Return the [X, Y] coordinate for the center point of the cell that contains the specified text.  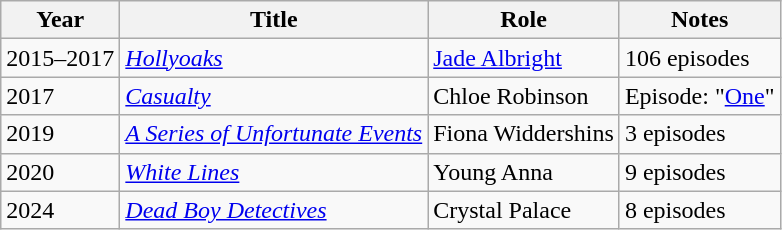
Crystal Palace [524, 210]
Year [60, 20]
A Series of Unfortunate Events [274, 134]
White Lines [274, 172]
Casualty [274, 96]
Fiona Widdershins [524, 134]
Young Anna [524, 172]
Title [274, 20]
3 episodes [700, 134]
2015–2017 [60, 58]
106 episodes [700, 58]
9 episodes [700, 172]
Chloe Robinson [524, 96]
2024 [60, 210]
Dead Boy Detectives [274, 210]
Jade Albright [524, 58]
Role [524, 20]
2019 [60, 134]
2017 [60, 96]
Hollyoaks [274, 58]
2020 [60, 172]
Notes [700, 20]
8 episodes [700, 210]
Episode: "One" [700, 96]
